Extract the (X, Y) coordinate from the center of the cell holding the provided text.  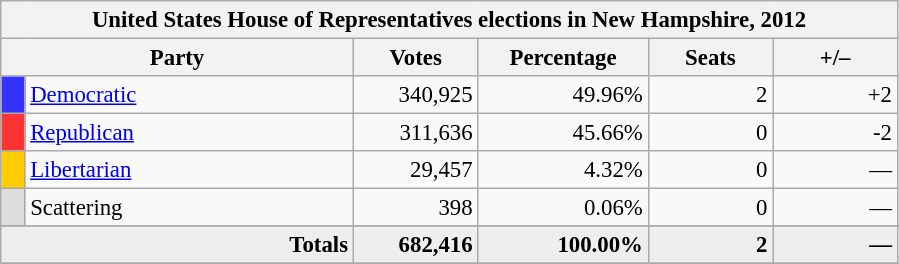
100.00% (563, 245)
398 (416, 208)
311,636 (416, 133)
Scattering (189, 208)
4.32% (563, 170)
Libertarian (189, 170)
Totals (178, 245)
Party (178, 58)
45.66% (563, 133)
340,925 (416, 95)
29,457 (416, 170)
Republican (189, 133)
Democratic (189, 95)
+2 (836, 95)
+/– (836, 58)
Seats (710, 58)
-2 (836, 133)
682,416 (416, 245)
United States House of Representatives elections in New Hampshire, 2012 (450, 20)
Votes (416, 58)
0.06% (563, 208)
49.96% (563, 95)
Percentage (563, 58)
